For the text-containing cell, return its midpoint in [x, y] coordinate format. 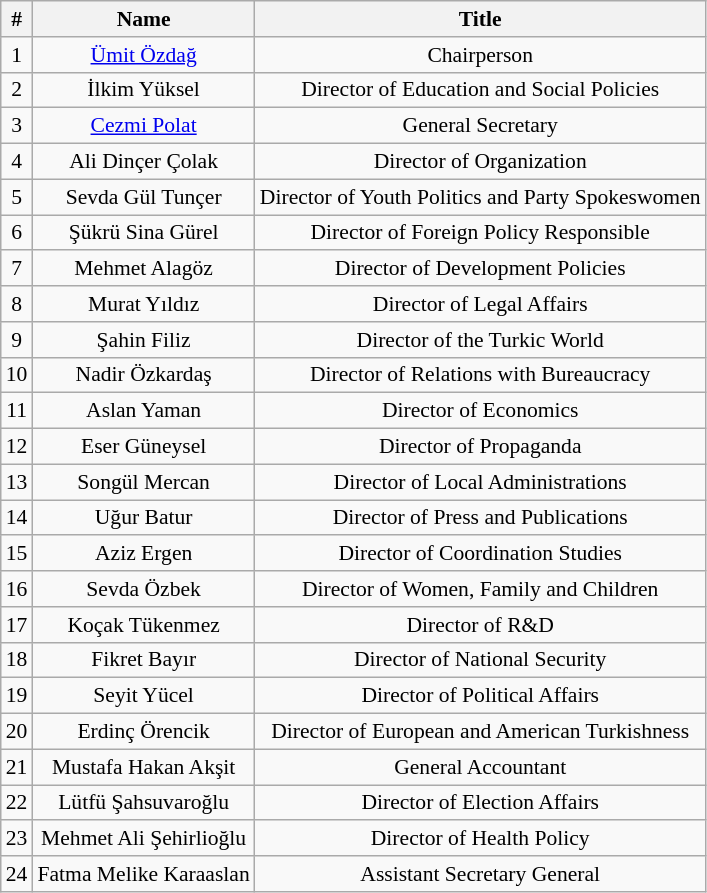
Mehmet Alagöz [143, 269]
Şahin Filiz [143, 340]
9 [17, 340]
Ali Dinçer Çolak [143, 162]
Seyit Yücel [143, 696]
2 [17, 90]
Director of Education and Social Policies [480, 90]
Şükrü Sina Gürel [143, 233]
Director of Youth Politics and Party Spokeswomen [480, 197]
16 [17, 589]
20 [17, 732]
7 [17, 269]
Songül Mercan [143, 482]
23 [17, 839]
Director of Foreign Policy Responsible [480, 233]
6 [17, 233]
Erdinç Örencik [143, 732]
19 [17, 696]
Director of Economics [480, 411]
Director of Election Affairs [480, 803]
21 [17, 767]
Director of Organization [480, 162]
Chairperson [480, 55]
Mustafa Hakan Akşit [143, 767]
Sevda Özbek [143, 589]
Koçak Tükenmez [143, 625]
Assistant Secretary General [480, 874]
Director of Health Policy [480, 839]
Director of Coordination Studies [480, 554]
Uğur Batur [143, 518]
Director of Development Policies [480, 269]
13 [17, 482]
Director of R&D [480, 625]
11 [17, 411]
24 [17, 874]
3 [17, 126]
15 [17, 554]
1 [17, 55]
İlkim Yüksel [143, 90]
Fikret Bayır [143, 660]
Aziz Ergen [143, 554]
Director of Legal Affairs [480, 304]
Director of European and American Turkishness [480, 732]
22 [17, 803]
5 [17, 197]
Director of Propaganda [480, 447]
Sevda Gül Tunçer [143, 197]
8 [17, 304]
17 [17, 625]
Murat Yıldız [143, 304]
Title [480, 19]
14 [17, 518]
Eser Güneysel [143, 447]
Director of Women, Family and Children [480, 589]
Director of National Security [480, 660]
4 [17, 162]
Mehmet Ali Şehirlioğlu [143, 839]
Director of Press and Publications [480, 518]
Director of the Turkic World [480, 340]
Aslan Yaman [143, 411]
General Accountant [480, 767]
Director of Relations with Bureaucracy [480, 375]
10 [17, 375]
General Secretary [480, 126]
Nadir Özkardaş [143, 375]
# [17, 19]
Ümit Özdağ [143, 55]
Director of Local Administrations [480, 482]
12 [17, 447]
Director of Political Affairs [480, 696]
18 [17, 660]
Cezmi Polat [143, 126]
Name [143, 19]
Fatma Melike Karaaslan [143, 874]
Lütfü Şahsuvaroğlu [143, 803]
